Search for the cell housing the specified text and yield its [X, Y] center coordinate. 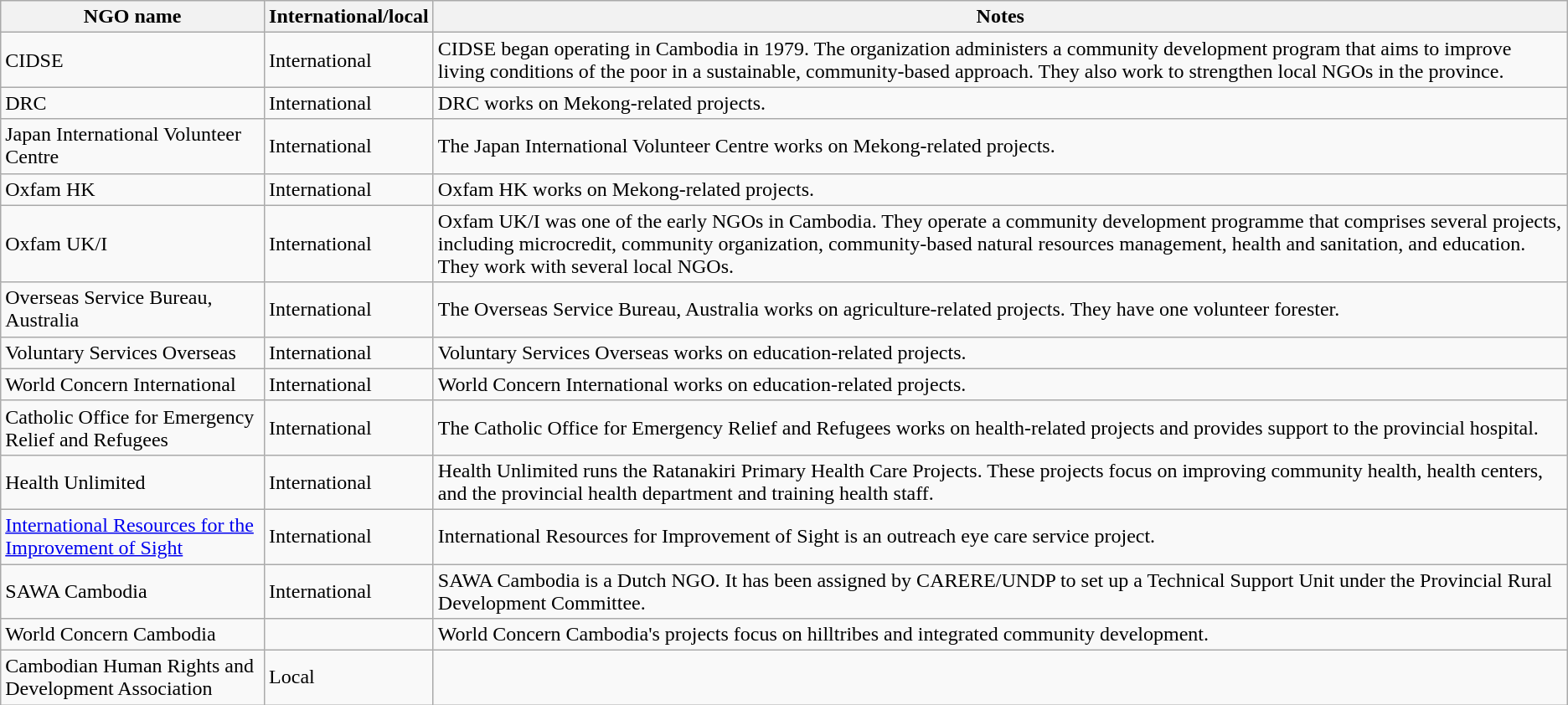
Overseas Service Bureau, Australia [132, 310]
Voluntary Services Overseas [132, 352]
World Concern International works on education-related projects. [1000, 384]
The Catholic Office for Emergency Relief and Refugees works on health-related projects and provides support to the provincial hospital. [1000, 427]
World Concern Cambodia [132, 635]
Japan International Volunteer Centre [132, 146]
Health Unlimited [132, 482]
SAWA Cambodia [132, 591]
Oxfam UK/I [132, 244]
DRC [132, 103]
CIDSE [132, 60]
Cambodian Human Rights and Development Association [132, 678]
World Concern Cambodia's projects focus on hilltribes and integrated community development. [1000, 635]
Oxfam HK [132, 189]
Oxfam HK works on Mekong-related projects. [1000, 189]
The Overseas Service Bureau, Australia works on agriculture-related projects. They have one volunteer forester. [1000, 310]
Catholic Office for Emergency Relief and Refugees [132, 427]
NGO name [132, 17]
International/local [349, 17]
Local [349, 678]
World Concern International [132, 384]
Notes [1000, 17]
International Resources for the Improvement of Sight [132, 536]
International Resources for Improvement of Sight is an outreach eye care service project. [1000, 536]
The Japan International Volunteer Centre works on Mekong-related projects. [1000, 146]
DRC works on Mekong-related projects. [1000, 103]
Voluntary Services Overseas works on education-related projects. [1000, 352]
